For the text-containing cell, return its midpoint in (x, y) coordinate format. 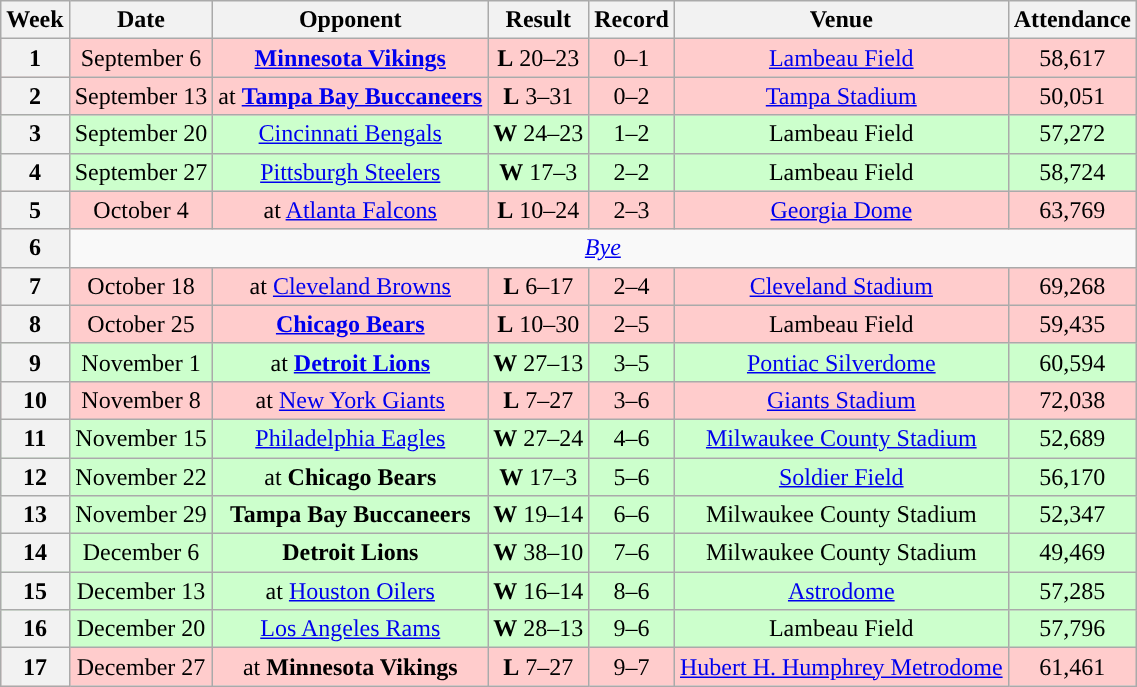
13 (35, 515)
2–3 (632, 210)
September 6 (141, 58)
10 (35, 400)
Cleveland Stadium (841, 286)
5–6 (632, 477)
9–7 (632, 667)
L 10–24 (538, 210)
November 15 (141, 438)
W 19–14 (538, 515)
2–2 (632, 172)
Result (538, 20)
at Houston Oilers (350, 591)
at Tampa Bay Buccaneers (350, 96)
Los Angeles Rams (350, 629)
October 25 (141, 324)
October 18 (141, 286)
September 20 (141, 134)
W 16–14 (538, 591)
57,272 (1072, 134)
Tampa Stadium (841, 96)
2 (35, 96)
3–6 (632, 400)
17 (35, 667)
6–6 (632, 515)
6 (35, 248)
at New York Giants (350, 400)
December 6 (141, 553)
W 28–13 (538, 629)
Astrodome (841, 591)
14 (35, 553)
November 29 (141, 515)
W 27–13 (538, 362)
4–6 (632, 438)
16 (35, 629)
October 4 (141, 210)
Pontiac Silverdome (841, 362)
Hubert H. Humphrey Metrodome (841, 667)
Attendance (1072, 20)
2–5 (632, 324)
Giants Stadium (841, 400)
December 20 (141, 629)
58,724 (1072, 172)
7 (35, 286)
69,268 (1072, 286)
57,285 (1072, 591)
60,594 (1072, 362)
L 3–31 (538, 96)
8 (35, 324)
Philadelphia Eagles (350, 438)
58,617 (1072, 58)
2–4 (632, 286)
September 27 (141, 172)
0–2 (632, 96)
Date (141, 20)
0–1 (632, 58)
52,689 (1072, 438)
Minnesota Vikings (350, 58)
11 (35, 438)
at Minnesota Vikings (350, 667)
52,347 (1072, 515)
L 10–30 (538, 324)
63,769 (1072, 210)
Tampa Bay Buccaneers (350, 515)
at Cleveland Browns (350, 286)
56,170 (1072, 477)
49,469 (1072, 553)
L 6–17 (538, 286)
September 13 (141, 96)
8–6 (632, 591)
9–6 (632, 629)
Cincinnati Bengals (350, 134)
12 (35, 477)
61,461 (1072, 667)
L 20–23 (538, 58)
59,435 (1072, 324)
W 27–24 (538, 438)
at Chicago Bears (350, 477)
1 (35, 58)
50,051 (1072, 96)
57,796 (1072, 629)
7–6 (632, 553)
Pittsburgh Steelers (350, 172)
W 24–23 (538, 134)
3 (35, 134)
15 (35, 591)
November 8 (141, 400)
November 22 (141, 477)
Week (35, 20)
November 1 (141, 362)
at Detroit Lions (350, 362)
72,038 (1072, 400)
Opponent (350, 20)
at Atlanta Falcons (350, 210)
Bye (602, 248)
Soldier Field (841, 477)
W 38–10 (538, 553)
Detroit Lions (350, 553)
3–5 (632, 362)
5 (35, 210)
Record (632, 20)
December 13 (141, 591)
1–2 (632, 134)
Chicago Bears (350, 324)
Georgia Dome (841, 210)
Venue (841, 20)
December 27 (141, 667)
4 (35, 172)
9 (35, 362)
